Capture the cell that displays the provided text and extract its (x, y) central coordinate. 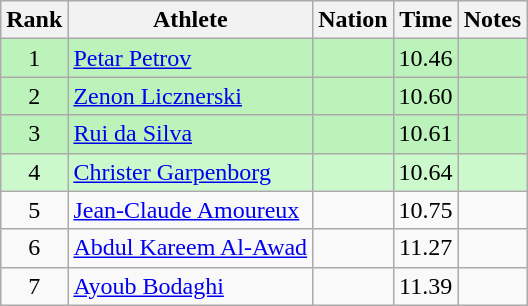
1 (34, 58)
Ayoub Bodaghi (190, 286)
Rui da Silva (190, 134)
11.39 (426, 286)
3 (34, 134)
Athlete (190, 20)
10.75 (426, 210)
10.64 (426, 172)
Petar Petrov (190, 58)
10.60 (426, 96)
Notes (492, 20)
7 (34, 286)
Jean-Claude Amoureux (190, 210)
10.46 (426, 58)
11.27 (426, 248)
4 (34, 172)
Time (426, 20)
Zenon Licznerski (190, 96)
6 (34, 248)
5 (34, 210)
Christer Garpenborg (190, 172)
Rank (34, 20)
Abdul Kareem Al-Awad (190, 248)
2 (34, 96)
10.61 (426, 134)
Nation (353, 20)
